Find where the given text appears and provide that cell's center as [X, Y] coordinate. 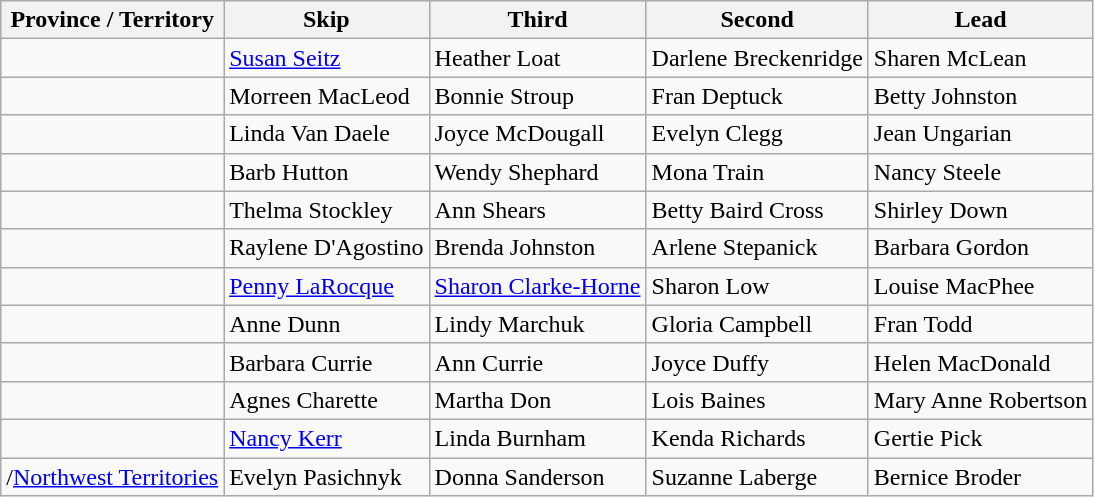
Betty Baird Cross [757, 210]
Thelma Stockley [326, 210]
Morreen MacLeod [326, 96]
Sharon Low [757, 286]
Mona Train [757, 172]
Ann Currie [538, 362]
Joyce Duffy [757, 362]
Suzanne Laberge [757, 477]
Kenda Richards [757, 438]
Donna Sanderson [538, 477]
Barbara Gordon [980, 248]
Fran Deptuck [757, 96]
Evelyn Clegg [757, 134]
Helen MacDonald [980, 362]
Martha Don [538, 400]
Sharon Clarke-Horne [538, 286]
Mary Anne Robertson [980, 400]
Joyce McDougall [538, 134]
Nancy Kerr [326, 438]
Linda Van Daele [326, 134]
Nancy Steele [980, 172]
/Northwest Territories [112, 477]
Brenda Johnston [538, 248]
Bernice Broder [980, 477]
Penny LaRocque [326, 286]
Gertie Pick [980, 438]
Jean Ungarian [980, 134]
Raylene D'Agostino [326, 248]
Lead [980, 20]
Skip [326, 20]
Agnes Charette [326, 400]
Third [538, 20]
Darlene Breckenridge [757, 58]
Anne Dunn [326, 324]
Evelyn Pasichnyk [326, 477]
Shirley Down [980, 210]
Sharen McLean [980, 58]
Bonnie Stroup [538, 96]
Barbara Currie [326, 362]
Linda Burnham [538, 438]
Fran Todd [980, 324]
Heather Loat [538, 58]
Arlene Stepanick [757, 248]
Province / Territory [112, 20]
Betty Johnston [980, 96]
Ann Shears [538, 210]
Lois Baines [757, 400]
Louise MacPhee [980, 286]
Second [757, 20]
Wendy Shephard [538, 172]
Lindy Marchuk [538, 324]
Gloria Campbell [757, 324]
Barb Hutton [326, 172]
Susan Seitz [326, 58]
